Return (X, Y) of the center of cell containing provided text 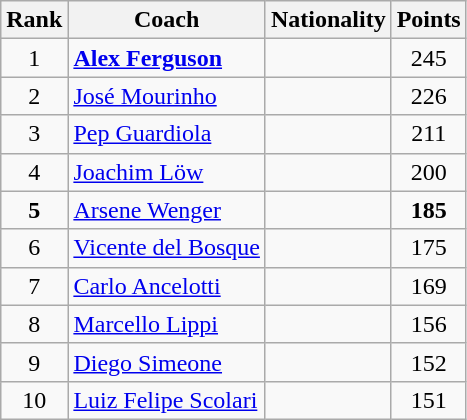
7 (34, 286)
152 (428, 362)
8 (34, 324)
5 (34, 210)
Pep Guardiola (167, 134)
Alex Ferguson (167, 58)
9 (34, 362)
211 (428, 134)
Diego Simeone (167, 362)
1 (34, 58)
Luiz Felipe Scolari (167, 400)
6 (34, 248)
3 (34, 134)
10 (34, 400)
José Mourinho (167, 96)
Arsene Wenger (167, 210)
245 (428, 58)
Marcello Lippi (167, 324)
156 (428, 324)
Nationality (328, 20)
Carlo Ancelotti (167, 286)
169 (428, 286)
185 (428, 210)
2 (34, 96)
200 (428, 172)
Joachim Löw (167, 172)
151 (428, 400)
Coach (167, 20)
Vicente del Bosque (167, 248)
4 (34, 172)
175 (428, 248)
Rank (34, 20)
Points (428, 20)
226 (428, 96)
